Return the (X, Y) coordinate for the center point of the cell that contains the specified text.  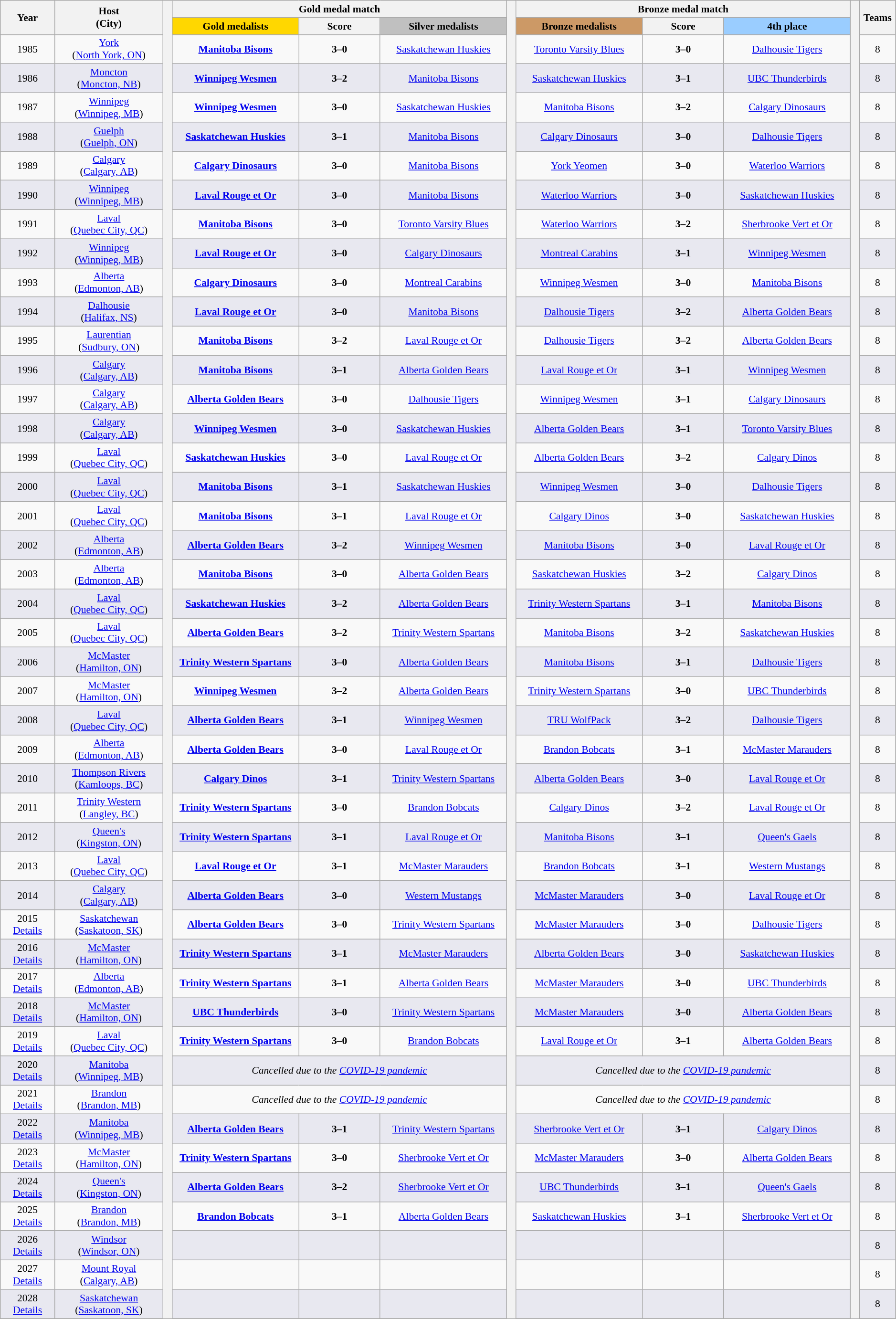
2024Details (28, 1187)
1991 (28, 224)
Guelph(Guelph, ON) (109, 137)
York Yeomen (580, 166)
Windsor(Windsor, ON) (109, 1246)
2016Details (28, 954)
2028Details (28, 1304)
2009 (28, 749)
Moncton(Moncton, NB) (109, 78)
2007 (28, 691)
2012 (28, 837)
Laurentian(Sudbury, ON) (109, 341)
Thompson Rivers(Kamloops, BC) (109, 779)
1992 (28, 253)
1987 (28, 108)
Host(City) (109, 17)
2002 (28, 545)
York(North York, ON) (109, 49)
1985 (28, 49)
2021Details (28, 1100)
Gold medal match (340, 9)
2014 (28, 896)
2023Details (28, 1158)
1988 (28, 137)
2013 (28, 866)
1997 (28, 399)
Gold medalists (236, 26)
Bronze medalists (580, 26)
2025Details (28, 1216)
2027Details (28, 1275)
4th place (787, 26)
2000 (28, 487)
2019Details (28, 1042)
2020Details (28, 1070)
1998 (28, 429)
1994 (28, 312)
Bronze medal match (684, 9)
2005 (28, 633)
1995 (28, 341)
2010 (28, 779)
Year (28, 17)
Mount Royal(Calgary, AB) (109, 1275)
2006 (28, 662)
1986 (28, 78)
2026Details (28, 1246)
2001 (28, 516)
Trinity Western(Langley, BC) (109, 808)
2003 (28, 575)
2022Details (28, 1129)
Silver medalists (443, 26)
2011 (28, 808)
1999 (28, 457)
2008 (28, 720)
2018Details (28, 1012)
2015Details (28, 924)
1990 (28, 195)
Dalhousie(Halifax, NS) (109, 312)
1993 (28, 283)
2017Details (28, 982)
TRU WolfPack (580, 720)
1989 (28, 166)
2004 (28, 603)
Teams (877, 17)
1996 (28, 370)
